Output the (x, y) coordinate of the center of the cell containing the given text.  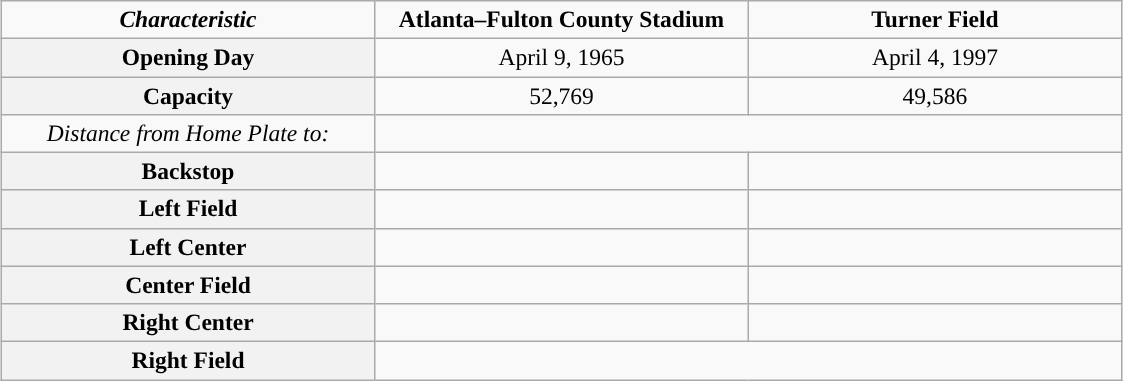
Center Field (188, 285)
Characteristic (188, 19)
Capacity (188, 95)
Right Field (188, 360)
Backstop (188, 171)
52,769 (562, 95)
Atlanta–Fulton County Stadium (562, 19)
Left Field (188, 209)
Opening Day (188, 57)
Left Center (188, 247)
April 4, 1997 (935, 57)
April 9, 1965 (562, 57)
Turner Field (935, 19)
49,586 (935, 95)
Distance from Home Plate to: (188, 133)
Right Center (188, 322)
